Capture the cell that displays the provided text and extract its (x, y) central coordinate. 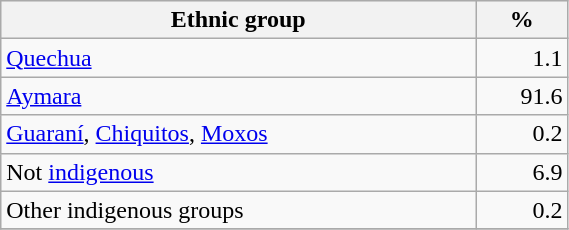
Aymara (238, 96)
Guaraní, Chiquitos, Moxos (238, 134)
Ethnic group (238, 20)
1.1 (522, 58)
91.6 (522, 96)
Quechua (238, 58)
Other indigenous groups (238, 210)
6.9 (522, 172)
% (522, 20)
Not indigenous (238, 172)
